Return the [x, y] coordinate for the center point of the cell that contains the specified text.  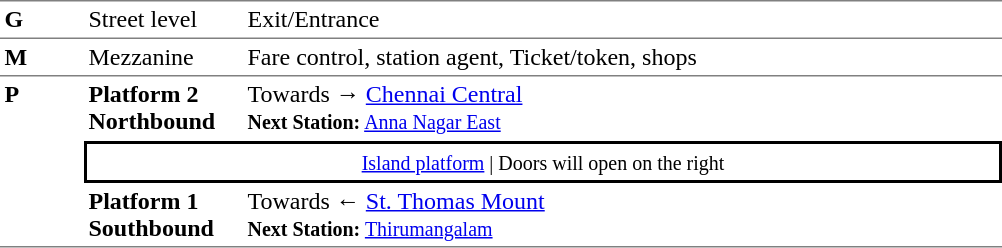
Island platform | Doors will open on the right [543, 162]
Platform 2Northbound [164, 108]
G [42, 20]
Platform 1Southbound [164, 215]
Towards → Chennai CentralNext Station: Anna Nagar East [622, 108]
Exit/Entrance [622, 20]
M [42, 58]
P [42, 162]
Street level [164, 20]
Fare control, station agent, Ticket/token, shops [622, 58]
Towards ← St. Thomas MountNext Station: Thirumangalam [622, 215]
Mezzanine [164, 58]
